Pinpoint the cell where the given text exists, returning its (x, y) midpoint coordinate. 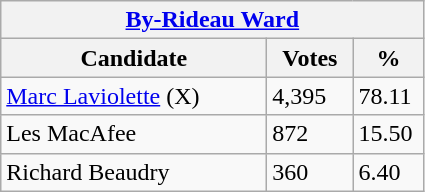
360 (310, 172)
Les MacAfee (134, 134)
Marc Laviolette (X) (134, 96)
Richard Beaudry (134, 172)
872 (310, 134)
Candidate (134, 58)
15.50 (388, 134)
4,395 (310, 96)
By-Rideau Ward (212, 20)
Votes (310, 58)
6.40 (388, 172)
% (388, 58)
78.11 (388, 96)
